Detect which cell encompasses the target text, then output its [X, Y] center coordinate. 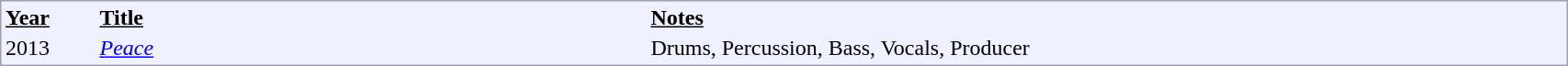
Drums, Percussion, Bass, Vocals, Producer [1106, 49]
Year [50, 17]
2013 [50, 49]
Title [373, 17]
Notes [1106, 17]
Peace [373, 49]
